Find where the given text appears and provide that cell's center as (x, y) coordinate. 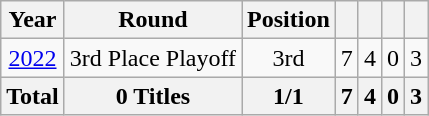
Total (33, 96)
2022 (33, 58)
Position (289, 20)
1/1 (289, 96)
Round (152, 20)
3rd Place Playoff (152, 58)
Year (33, 20)
0 Titles (152, 96)
3rd (289, 58)
